Capture the cell that displays the provided text and extract its [X, Y] central coordinate. 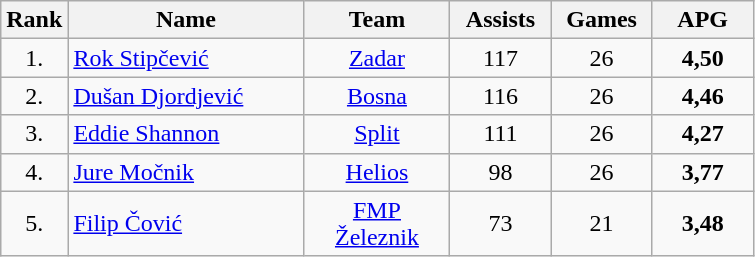
73 [500, 224]
Jure Močnik [186, 172]
FMP Železnik [377, 224]
Helios [377, 172]
Rok Stipčević [186, 58]
4,46 [702, 96]
1. [34, 58]
98 [500, 172]
APG [702, 20]
4. [34, 172]
4,27 [702, 134]
Zadar [377, 58]
Filip Čović [186, 224]
117 [500, 58]
Split [377, 134]
3,77 [702, 172]
3,48 [702, 224]
Name [186, 20]
Dušan Djordjević [186, 96]
Games [602, 20]
Team [377, 20]
3. [34, 134]
Eddie Shannon [186, 134]
116 [500, 96]
Bosna [377, 96]
2. [34, 96]
111 [500, 134]
4,50 [702, 58]
Rank [34, 20]
5. [34, 224]
Assists [500, 20]
21 [602, 224]
